Scan for the cell matching the given text and deliver its (X, Y) coordinate at center. 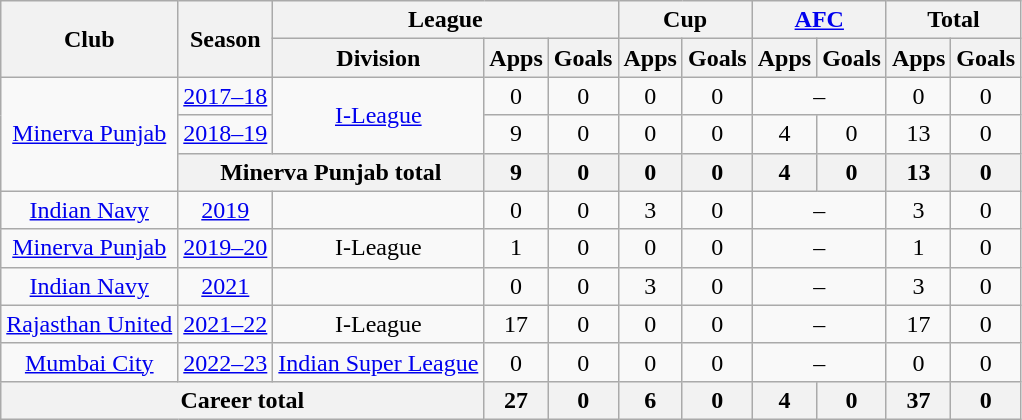
2019 (226, 210)
Total (953, 20)
2019–20 (226, 248)
2022–23 (226, 362)
2018–19 (226, 134)
Mumbai City (90, 362)
2017–18 (226, 96)
6 (650, 400)
Cup (685, 20)
Career total (242, 400)
AFC (819, 20)
Season (226, 39)
Minerva Punjab total (331, 172)
2021 (226, 286)
Rajasthan United (90, 324)
Division (378, 58)
37 (918, 400)
Indian Super League (378, 362)
Club (90, 39)
27 (516, 400)
2021–22 (226, 324)
League (446, 20)
